Find where the given text appears and provide that cell's center as (X, Y) coordinate. 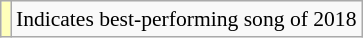
Indicates best-performing song of 2018 (186, 19)
